Provide the [X, Y] coordinate of the cell's center where the given text is located.  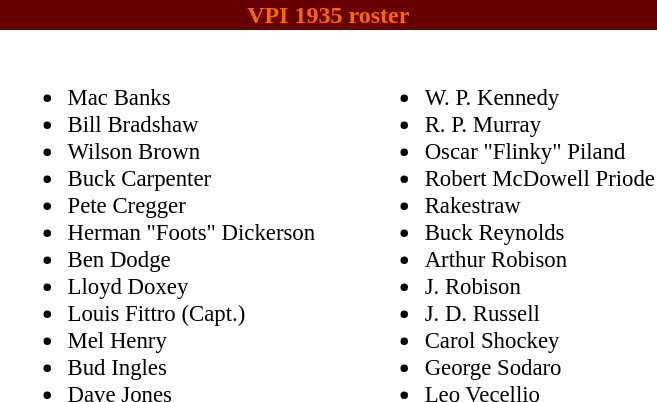
VPI 1935 roster [328, 15]
